Extract the [x, y] coordinate from the center of the cell holding the provided text.  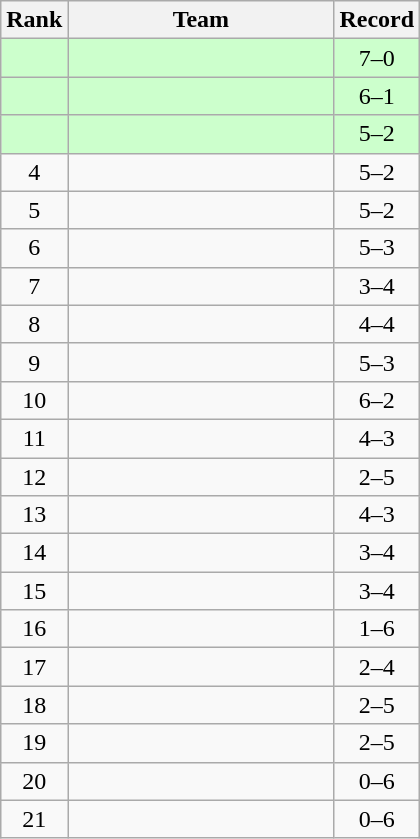
15 [34, 591]
16 [34, 629]
6–2 [377, 400]
6 [34, 248]
20 [34, 781]
7–0 [377, 58]
Record [377, 20]
2–4 [377, 667]
19 [34, 743]
11 [34, 438]
10 [34, 400]
9 [34, 362]
Team [201, 20]
6–1 [377, 96]
4–4 [377, 324]
18 [34, 705]
1–6 [377, 629]
12 [34, 477]
5 [34, 210]
4 [34, 172]
8 [34, 324]
21 [34, 819]
Rank [34, 20]
7 [34, 286]
14 [34, 553]
17 [34, 667]
13 [34, 515]
